Detect which cell encompasses the target text, then output its [x, y] center coordinate. 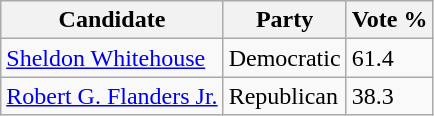
Democratic [284, 58]
61.4 [390, 58]
Robert G. Flanders Jr. [112, 96]
Candidate [112, 20]
Vote % [390, 20]
Sheldon Whitehouse [112, 58]
38.3 [390, 96]
Party [284, 20]
Republican [284, 96]
